Determine the (X, Y) coordinate at the center of the cell enclosing the given text.  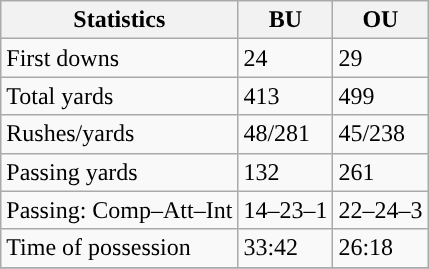
45/238 (380, 134)
BU (286, 20)
Time of possession (120, 248)
Passing: Comp–Att–Int (120, 210)
Total yards (120, 96)
33:42 (286, 248)
26:18 (380, 248)
22–24–3 (380, 210)
413 (286, 96)
Statistics (120, 20)
499 (380, 96)
24 (286, 58)
OU (380, 20)
48/281 (286, 134)
First downs (120, 58)
132 (286, 172)
261 (380, 172)
29 (380, 58)
14–23–1 (286, 210)
Passing yards (120, 172)
Rushes/yards (120, 134)
